Find where the given text appears and provide that cell's center as (x, y) coordinate. 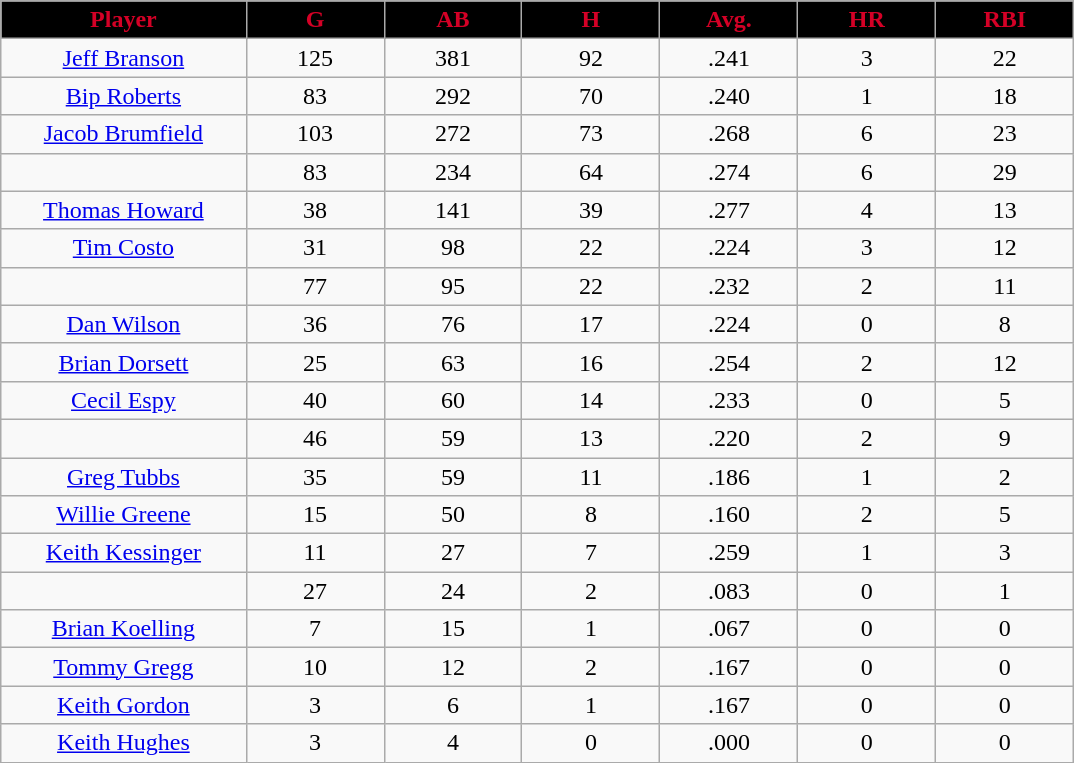
92 (591, 58)
.277 (729, 210)
40 (315, 400)
Player (124, 20)
24 (453, 591)
AB (453, 20)
Keith Kessinger (124, 553)
31 (315, 248)
9 (1005, 438)
46 (315, 438)
95 (453, 286)
.083 (729, 591)
Tim Costo (124, 248)
.274 (729, 172)
Tommy Gregg (124, 667)
381 (453, 58)
Brian Koelling (124, 629)
.240 (729, 96)
39 (591, 210)
125 (315, 58)
Bip Roberts (124, 96)
.067 (729, 629)
25 (315, 362)
141 (453, 210)
17 (591, 324)
Keith Gordon (124, 705)
Willie Greene (124, 515)
63 (453, 362)
98 (453, 248)
16 (591, 362)
Thomas Howard (124, 210)
10 (315, 667)
272 (453, 134)
292 (453, 96)
H (591, 20)
103 (315, 134)
Jacob Brumfield (124, 134)
HR (867, 20)
.233 (729, 400)
Avg. (729, 20)
.186 (729, 477)
.259 (729, 553)
.220 (729, 438)
73 (591, 134)
70 (591, 96)
.254 (729, 362)
23 (1005, 134)
38 (315, 210)
234 (453, 172)
RBI (1005, 20)
77 (315, 286)
G (315, 20)
Brian Dorsett (124, 362)
.241 (729, 58)
Greg Tubbs (124, 477)
Keith Hughes (124, 743)
Dan Wilson (124, 324)
76 (453, 324)
.232 (729, 286)
35 (315, 477)
14 (591, 400)
29 (1005, 172)
.000 (729, 743)
Jeff Branson (124, 58)
36 (315, 324)
18 (1005, 96)
64 (591, 172)
.268 (729, 134)
.160 (729, 515)
50 (453, 515)
60 (453, 400)
Cecil Espy (124, 400)
